Search for the cell housing the specified text and yield its [X, Y] center coordinate. 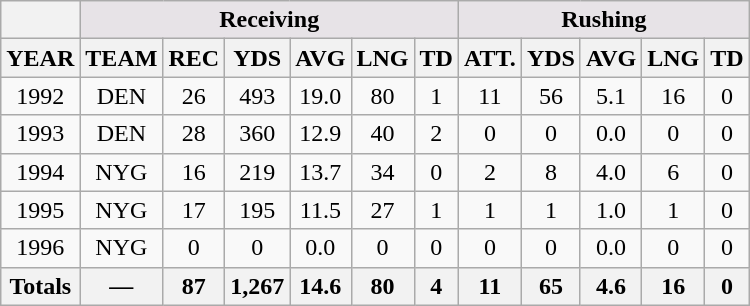
Totals [40, 286]
195 [258, 210]
ATT. [490, 58]
1,267 [258, 286]
40 [382, 134]
1993 [40, 134]
27 [382, 210]
87 [194, 286]
TEAM [122, 58]
1.0 [610, 210]
Rushing [604, 20]
1996 [40, 248]
6 [674, 172]
19.0 [320, 96]
4 [436, 286]
219 [258, 172]
34 [382, 172]
1992 [40, 96]
4.6 [610, 286]
YEAR [40, 58]
REC [194, 58]
14.6 [320, 286]
26 [194, 96]
13.7 [320, 172]
493 [258, 96]
5.1 [610, 96]
11.5 [320, 210]
360 [258, 134]
17 [194, 210]
1995 [40, 210]
65 [550, 286]
12.9 [320, 134]
1994 [40, 172]
4.0 [610, 172]
28 [194, 134]
56 [550, 96]
Receiving [270, 20]
8 [550, 172]
— [122, 286]
